Find where the given text appears and provide that cell's center as [x, y] coordinate. 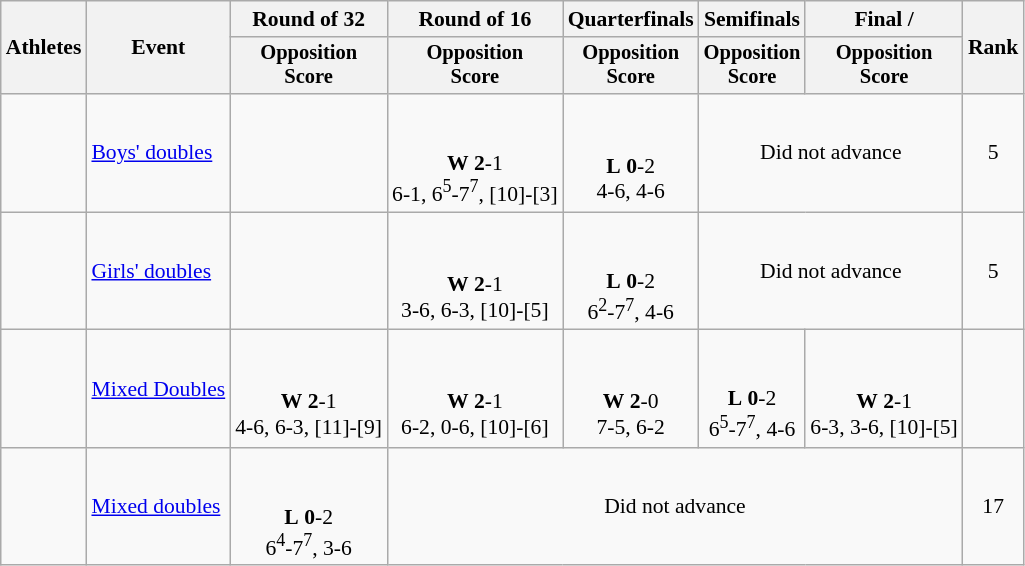
L 0-2 65-77, 4-6 [752, 389]
L 0-2 64-77, 3-6 [308, 507]
Athletes [44, 48]
W 2-1 6-1, 65-77, [10]-[3] [475, 153]
Mixed doubles [158, 507]
Girls' doubles [158, 271]
Event [158, 48]
Round of 32 [308, 19]
W 2-1 3-6, 6-3, [10]-[5] [475, 271]
Round of 16 [475, 19]
Quarterfinals [631, 19]
17 [994, 507]
Mixed Doubles [158, 389]
Boys' doubles [158, 153]
W 2-1 4-6, 6-3, [11]-[9] [308, 389]
W 2-1 6-3, 3-6, [10]-[5] [884, 389]
W 2-1 6-2, 0-6, [10]-[6] [475, 389]
L 0-2 4-6, 4-6 [631, 153]
Final / [884, 19]
L 0-2 62-77, 4-6 [631, 271]
Semifinals [752, 19]
W 2-0 7-5, 6-2 [631, 389]
Rank [994, 48]
